Extract the [x, y] coordinate from the center of the cell holding the provided text.  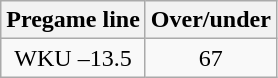
67 [210, 58]
WKU –13.5 [74, 58]
Over/under [210, 20]
Pregame line [74, 20]
